Return [X, Y] of the center of cell containing provided text 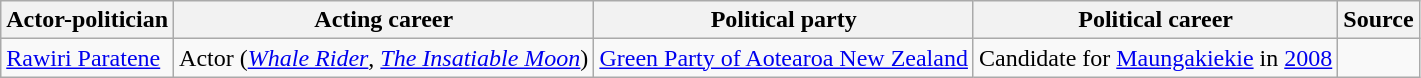
Actor (Whale Rider, The Insatiable Moon) [384, 58]
Candidate for Maungakiekie in 2008 [1155, 58]
Source [1378, 20]
Political party [784, 20]
Actor-politician [88, 20]
Acting career [384, 20]
Political career [1155, 20]
Rawiri Paratene [88, 58]
Green Party of Aotearoa New Zealand [784, 58]
